Scan for the cell matching the given text and deliver its [X, Y] coordinate at center. 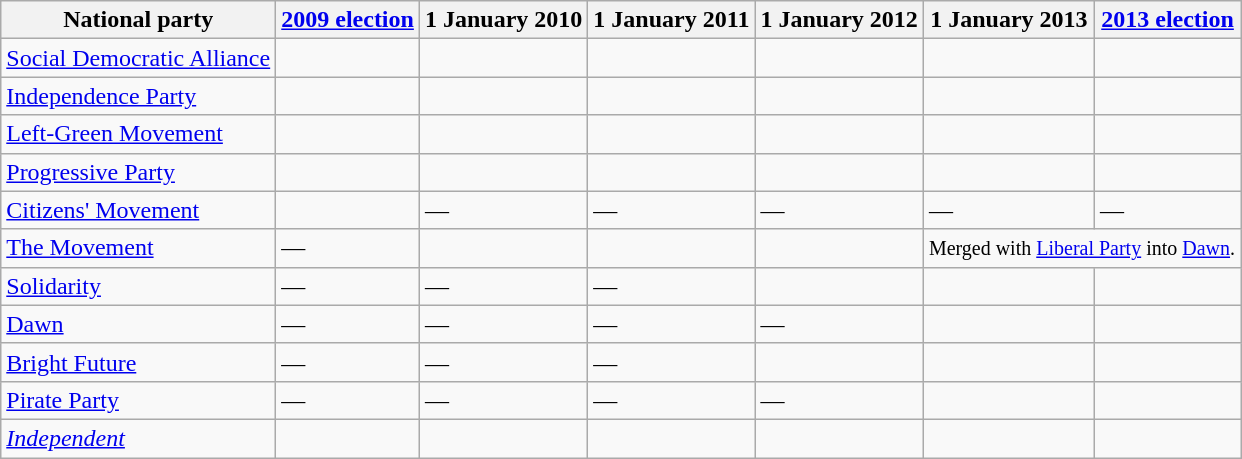
1 January 2010 [503, 20]
Bright Future [138, 362]
Citizens' Movement [138, 210]
1 January 2011 [672, 20]
The Movement [138, 248]
National party [138, 20]
Independent [138, 438]
2009 election [348, 20]
Left-Green Movement [138, 134]
Progressive Party [138, 172]
2013 election [1168, 20]
Dawn [138, 324]
Social Democratic Alliance [138, 58]
Merged with Liberal Party into Dawn. [1082, 248]
1 January 2013 [1008, 20]
Independence Party [138, 96]
Solidarity [138, 286]
Pirate Party [138, 400]
1 January 2012 [839, 20]
